Locate the cell with the specified text and output its (X, Y) center coordinate. 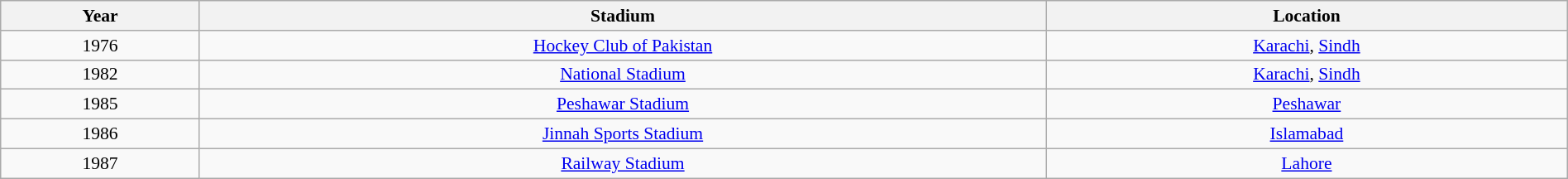
National Stadium (622, 75)
Islamabad (1307, 134)
Peshawar (1307, 104)
Lahore (1307, 163)
Jinnah Sports Stadium (622, 134)
1987 (101, 163)
1986 (101, 134)
Year (101, 16)
1976 (101, 46)
Peshawar Stadium (622, 104)
Railway Stadium (622, 163)
Hockey Club of Pakistan (622, 46)
Stadium (622, 16)
Location (1307, 16)
1982 (101, 75)
1985 (101, 104)
